Find where the given text appears and provide that cell's center as [X, Y] coordinate. 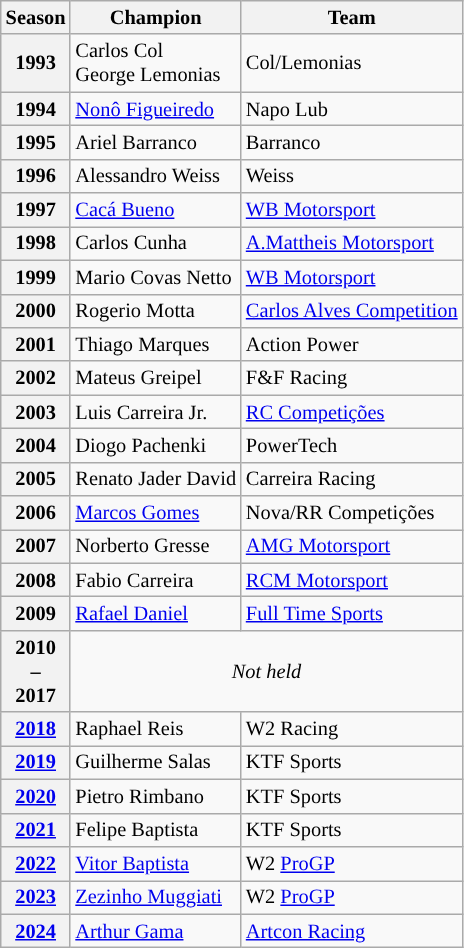
2018 [36, 729]
1999 [36, 277]
Artcon Racing [352, 931]
Nonô Figueiredo [155, 109]
RCM Motorsport [352, 580]
Mateus Greipel [155, 378]
1996 [36, 176]
1998 [36, 243]
Pietro Rimbano [155, 796]
Renato Jader David [155, 479]
Marcos Gomes [155, 513]
2003 [36, 412]
Rafael Daniel [155, 613]
Nova/RR Competições [352, 513]
F&F Racing [352, 378]
Carlos Col George Lemonias [155, 63]
Alessandro Weiss [155, 176]
W2 Racing [352, 729]
2021 [36, 830]
Rogerio Motta [155, 311]
Carreira Racing [352, 479]
Napo Lub [352, 109]
Action Power [352, 344]
1997 [36, 210]
2000 [36, 311]
Thiago Marques [155, 344]
1994 [36, 109]
Champion [155, 17]
Raphael Reis [155, 729]
Fabio Carreira [155, 580]
Barranco [352, 142]
2002 [36, 378]
Carlos Alves Competition [352, 311]
A.Mattheis Motorsport [352, 243]
2001 [36, 344]
2005 [36, 479]
PowerTech [352, 445]
Guilherme Salas [155, 762]
2020 [36, 796]
2004 [36, 445]
2023 [36, 897]
Full Time Sports [352, 613]
Ariel Barranco [155, 142]
Luis Carreira Jr. [155, 412]
2006 [36, 513]
Season [36, 17]
Mario Covas Netto [155, 277]
Zezinho Muggiati [155, 897]
Cacá Bueno [155, 210]
1993 [36, 63]
Norberto Gresse [155, 546]
Felipe Baptista [155, 830]
2007 [36, 546]
Col/Lemonias [352, 63]
2022 [36, 863]
Vitor Baptista [155, 863]
RC Competições [352, 412]
Team [352, 17]
2009 [36, 613]
AMG Motorsport [352, 546]
Diogo Pachenki [155, 445]
Not held [266, 671]
2008 [36, 580]
Carlos Cunha [155, 243]
2010–2017 [36, 671]
2019 [36, 762]
Weiss [352, 176]
2024 [36, 931]
Arthur Gama [155, 931]
1995 [36, 142]
